Detect which cell encompasses the target text, then output its (X, Y) center coordinate. 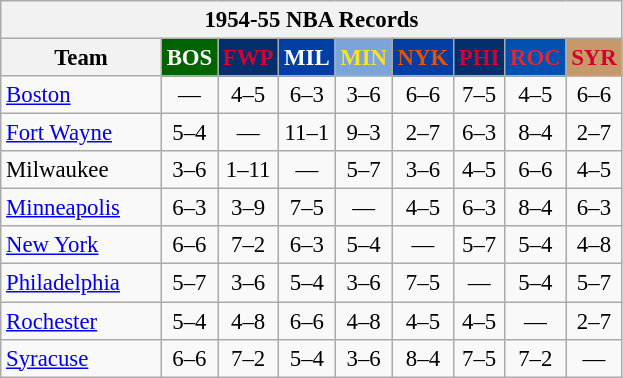
11–1 (307, 133)
9–3 (364, 133)
Philadelphia (82, 283)
3–9 (248, 208)
1954-55 NBA Records (312, 20)
BOS (189, 58)
Rochester (82, 321)
Fort Wayne (82, 133)
SYR (594, 58)
ROC (536, 58)
NYK (422, 58)
MIN (364, 58)
Minneapolis (82, 208)
FWP (248, 58)
PHI (480, 58)
Syracuse (82, 358)
1–11 (248, 170)
Team (82, 58)
MIL (307, 58)
New York (82, 245)
Boston (82, 95)
Milwaukee (82, 170)
